Determine the (x, y) coordinate at the center of the cell enclosing the given text.  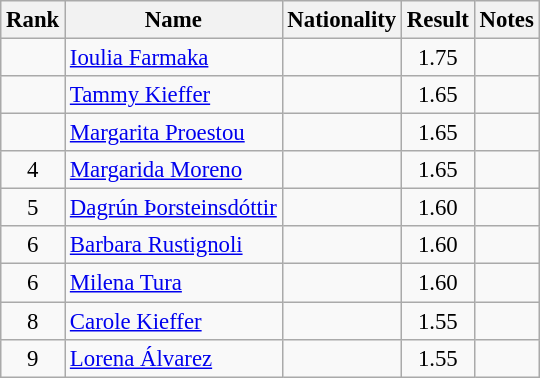
Margarita Proestou (174, 133)
Notes (506, 20)
Margarida Moreno (174, 170)
Rank (33, 20)
9 (33, 358)
1.75 (438, 58)
Milena Tura (174, 283)
Carole Kieffer (174, 321)
Ioulia Farmaka (174, 58)
Lorena Álvarez (174, 358)
Name (174, 20)
5 (33, 208)
8 (33, 321)
Barbara Rustignoli (174, 245)
Tammy Kieffer (174, 95)
4 (33, 170)
Nationality (342, 20)
Result (438, 20)
Dagrún Þorsteinsdóttir (174, 208)
